Find where the given text appears and provide that cell's center as [X, Y] coordinate. 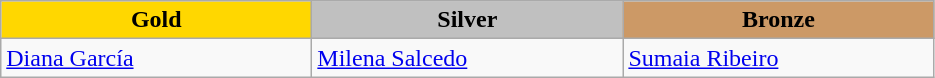
Bronze [778, 20]
Silver [468, 20]
Sumaia Ribeiro [778, 58]
Diana García [156, 58]
Gold [156, 20]
Milena Salcedo [468, 58]
